Output the [X, Y] coordinate of the center of the cell containing the given text.  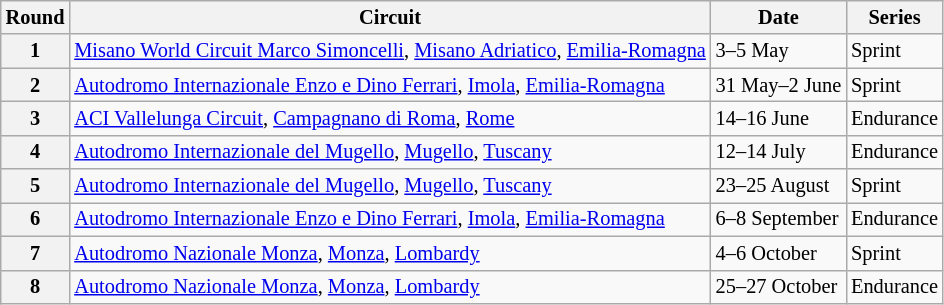
Circuit [390, 17]
4–6 October [778, 253]
Date [778, 17]
31 May–2 June [778, 85]
12–14 July [778, 152]
7 [36, 253]
1 [36, 51]
6–8 September [778, 219]
4 [36, 152]
Series [894, 17]
23–25 August [778, 186]
25–27 October [778, 287]
3 [36, 118]
6 [36, 219]
8 [36, 287]
3–5 May [778, 51]
14–16 June [778, 118]
ACI Vallelunga Circuit, Campagnano di Roma, Rome [390, 118]
Misano World Circuit Marco Simoncelli, Misano Adriatico, Emilia-Romagna [390, 51]
5 [36, 186]
Round [36, 17]
2 [36, 85]
